Return (x, y) of the center of cell containing provided text 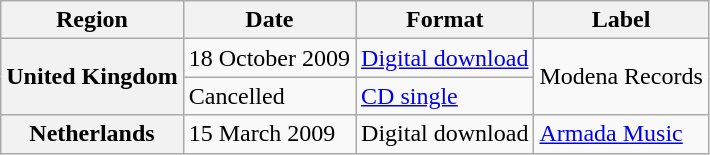
Region (92, 20)
Label (621, 20)
Armada Music (621, 134)
Modena Records (621, 77)
CD single (445, 96)
15 March 2009 (269, 134)
Format (445, 20)
United Kingdom (92, 77)
Netherlands (92, 134)
Date (269, 20)
18 October 2009 (269, 58)
Cancelled (269, 96)
